Pinpoint the cell where the given text exists, returning its [x, y] midpoint coordinate. 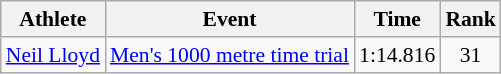
Men's 1000 metre time trial [230, 55]
Athlete [53, 19]
1:14.816 [397, 55]
Rank [470, 19]
Event [230, 19]
Neil Lloyd [53, 55]
31 [470, 55]
Time [397, 19]
